Output the (x, y) coordinate of the center of the cell containing the given text.  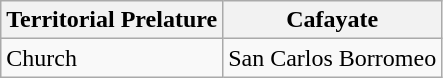
Cafayate (332, 20)
Church (112, 58)
Territorial Prelature (112, 20)
San Carlos Borromeo (332, 58)
